From the cell containing the given text, extract its center point as [X, Y] coordinate. 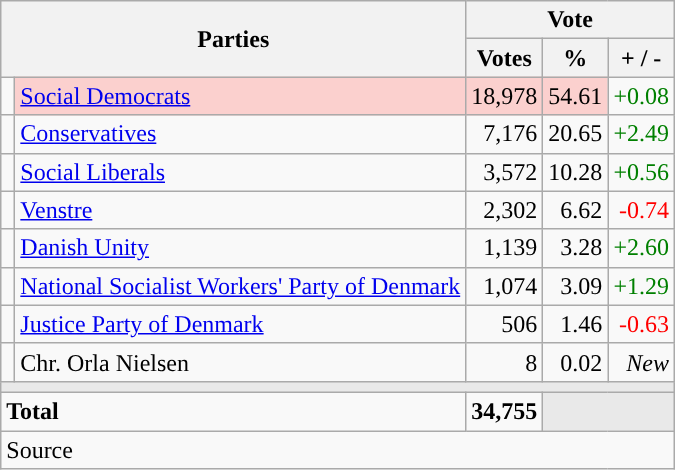
-0.63 [642, 324]
Venstre [240, 210]
20.65 [576, 134]
1,074 [504, 286]
-0.74 [642, 210]
New [642, 362]
Total [234, 411]
2,302 [504, 210]
3,572 [504, 172]
Source [338, 449]
54.61 [576, 96]
8 [504, 362]
+0.08 [642, 96]
0.02 [576, 362]
+0.56 [642, 172]
10.28 [576, 172]
1.46 [576, 324]
Conservatives [240, 134]
+2.60 [642, 248]
Vote [570, 20]
18,978 [504, 96]
Social Liberals [240, 172]
Justice Party of Denmark [240, 324]
National Socialist Workers' Party of Denmark [240, 286]
Social Democrats [240, 96]
+2.49 [642, 134]
+ / - [642, 58]
Parties [234, 39]
6.62 [576, 210]
3.09 [576, 286]
7,176 [504, 134]
506 [504, 324]
Votes [504, 58]
1,139 [504, 248]
Danish Unity [240, 248]
% [576, 58]
+1.29 [642, 286]
Chr. Orla Nielsen [240, 362]
3.28 [576, 248]
34,755 [504, 411]
